Find where the given text appears and provide that cell's center as (x, y) coordinate. 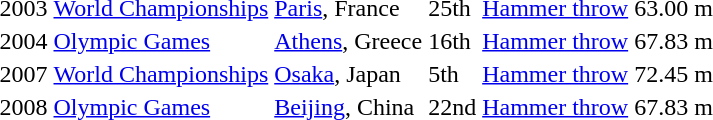
5th (452, 74)
World Championships (161, 74)
Olympic Games (161, 41)
16th (452, 41)
Osaka, Japan (348, 74)
Athens, Greece (348, 41)
